Search for the cell housing the specified text and yield its [X, Y] center coordinate. 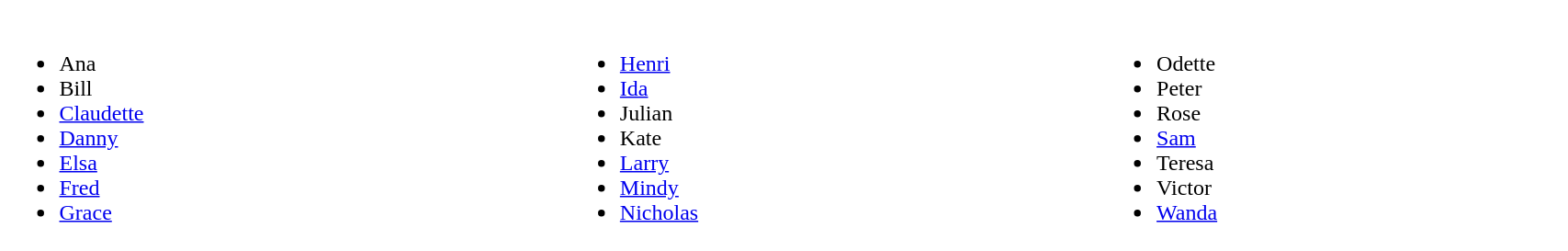
AnaBillClaudetteDannyElsaFredGrace [281, 125]
HenriIdaJulianKateLarryMindyNicholas [830, 125]
OdettePeterRoseSamTeresaVictorWanda [1333, 125]
